Scan for the cell matching the given text and deliver its (X, Y) coordinate at center. 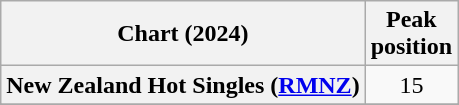
New Zealand Hot Singles (RMNZ) (183, 85)
Chart (2024) (183, 34)
15 (411, 85)
Peakposition (411, 34)
